Locate the cell with the specified text and output its (x, y) center coordinate. 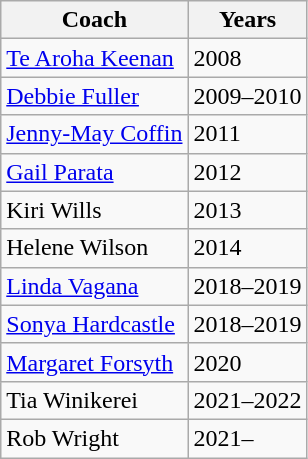
Margaret Forsyth (94, 362)
Gail Parata (94, 172)
Sonya Hardcastle (94, 324)
Kiri Wills (94, 210)
Te Aroha Keenan (94, 58)
2008 (248, 58)
Linda Vagana (94, 286)
Years (248, 20)
2012 (248, 172)
2013 (248, 210)
Debbie Fuller (94, 96)
2020 (248, 362)
2011 (248, 134)
2009–2010 (248, 96)
Jenny-May Coffin (94, 134)
2014 (248, 248)
Rob Wright (94, 438)
2021– (248, 438)
Coach (94, 20)
Tia Winikerei (94, 400)
2021–2022 (248, 400)
Helene Wilson (94, 248)
